Scan for the cell matching the given text and deliver its [x, y] coordinate at center. 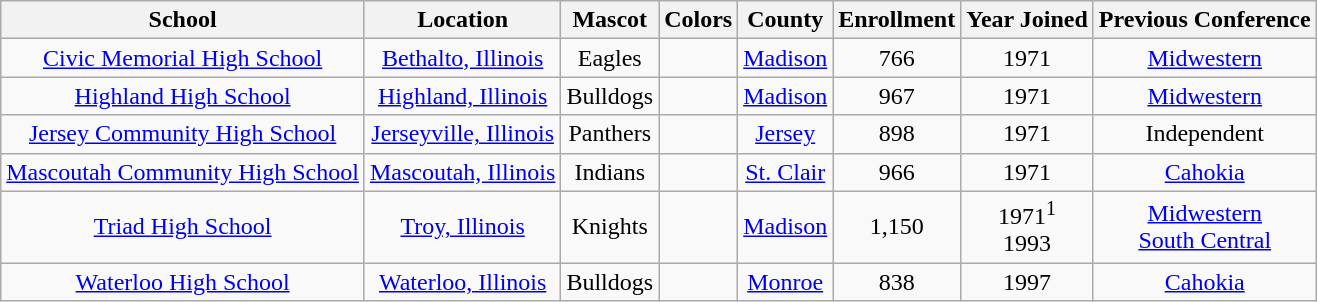
Monroe [786, 282]
Jerseyville, Illinois [462, 134]
967 [897, 96]
St. Clair [786, 172]
Mascot [610, 20]
Colors [698, 20]
838 [897, 282]
1,150 [897, 227]
Location [462, 20]
Triad High School [183, 227]
Previous Conference [1204, 20]
Year Joined [1028, 20]
Mascoutah Community High School [183, 172]
Eagles [610, 58]
Independent [1204, 134]
Panthers [610, 134]
197111993 [1028, 227]
966 [897, 172]
School [183, 20]
Waterloo High School [183, 282]
Indians [610, 172]
Jersey Community High School [183, 134]
Troy, Illinois [462, 227]
Civic Memorial High School [183, 58]
Enrollment [897, 20]
Knights [610, 227]
Highland, Illinois [462, 96]
766 [897, 58]
Highland High School [183, 96]
County [786, 20]
Mascoutah, Illinois [462, 172]
MidwesternSouth Central [1204, 227]
898 [897, 134]
1997 [1028, 282]
Jersey [786, 134]
Bethalto, Illinois [462, 58]
Waterloo, Illinois [462, 282]
